Return [X, Y] of the center of cell containing provided text 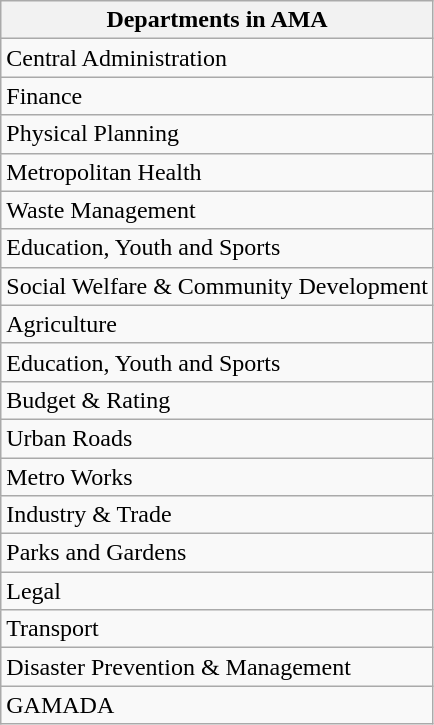
Departments in AMA [218, 20]
Waste Management [218, 210]
Parks and Gardens [218, 553]
Metro Works [218, 477]
Finance [218, 96]
Transport [218, 629]
Central Administration [218, 58]
Disaster Prevention & Management [218, 667]
Physical Planning [218, 134]
Agriculture [218, 324]
Social Welfare & Community Development [218, 286]
GAMADA [218, 705]
Metropolitan Health [218, 172]
Budget & Rating [218, 400]
Industry & Trade [218, 515]
Urban Roads [218, 438]
Legal [218, 591]
